Pinpoint the cell where the given text exists, returning its (x, y) midpoint coordinate. 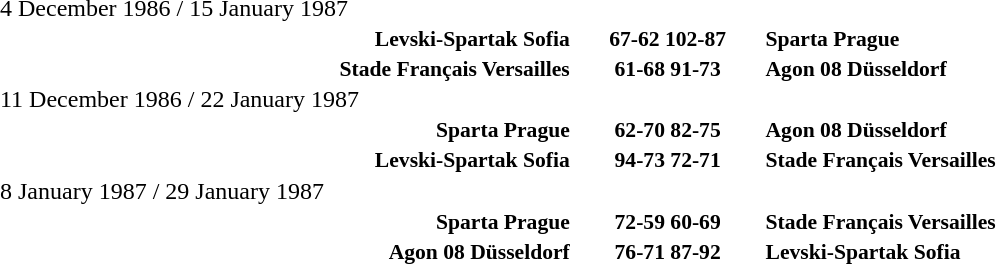
62-70 82-75 (668, 130)
94-73 72-71 (668, 160)
72-59 60-69 (668, 222)
67-62 102-87 (668, 38)
61-68 91-73 (668, 68)
